Output the (X, Y) coordinate of the center of the cell containing the given text.  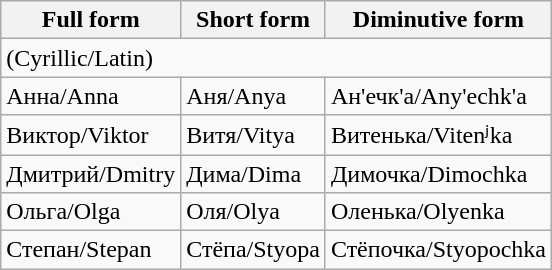
Виктор/Viktor (91, 135)
Анна/Anna (91, 96)
Димочка/Dimochka (438, 173)
Дима/Dima (254, 173)
(Cyrillic/Latin) (276, 58)
Аня/Anya (254, 96)
Short form (254, 20)
Дмитрий/Dmitry (91, 173)
Стёпа/Styopa (254, 250)
Стёпочка/Styopochka (438, 250)
Витенька/Vitenʲka (438, 135)
Ан'ечк'а/Any'echk'a (438, 96)
Full form (91, 20)
Оленька/Olyenka (438, 212)
Степан/Stepan (91, 250)
Витя/Vitya (254, 135)
Diminutive form (438, 20)
Оля/Olya (254, 212)
Ольга/Olga (91, 212)
